Locate the cell with the specified text and output its (X, Y) center coordinate. 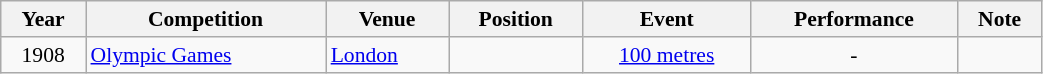
Position (516, 19)
Competition (206, 19)
Event (667, 19)
1908 (44, 55)
- (854, 55)
Olympic Games (206, 55)
London (388, 55)
Year (44, 19)
100 metres (667, 55)
Venue (388, 19)
Note (1000, 19)
Performance (854, 19)
